Search for the cell housing the specified text and yield its [X, Y] center coordinate. 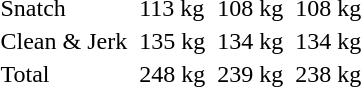
134 kg [250, 41]
135 kg [172, 41]
